Extract the [X, Y] coordinate from the center of the cell holding the provided text.  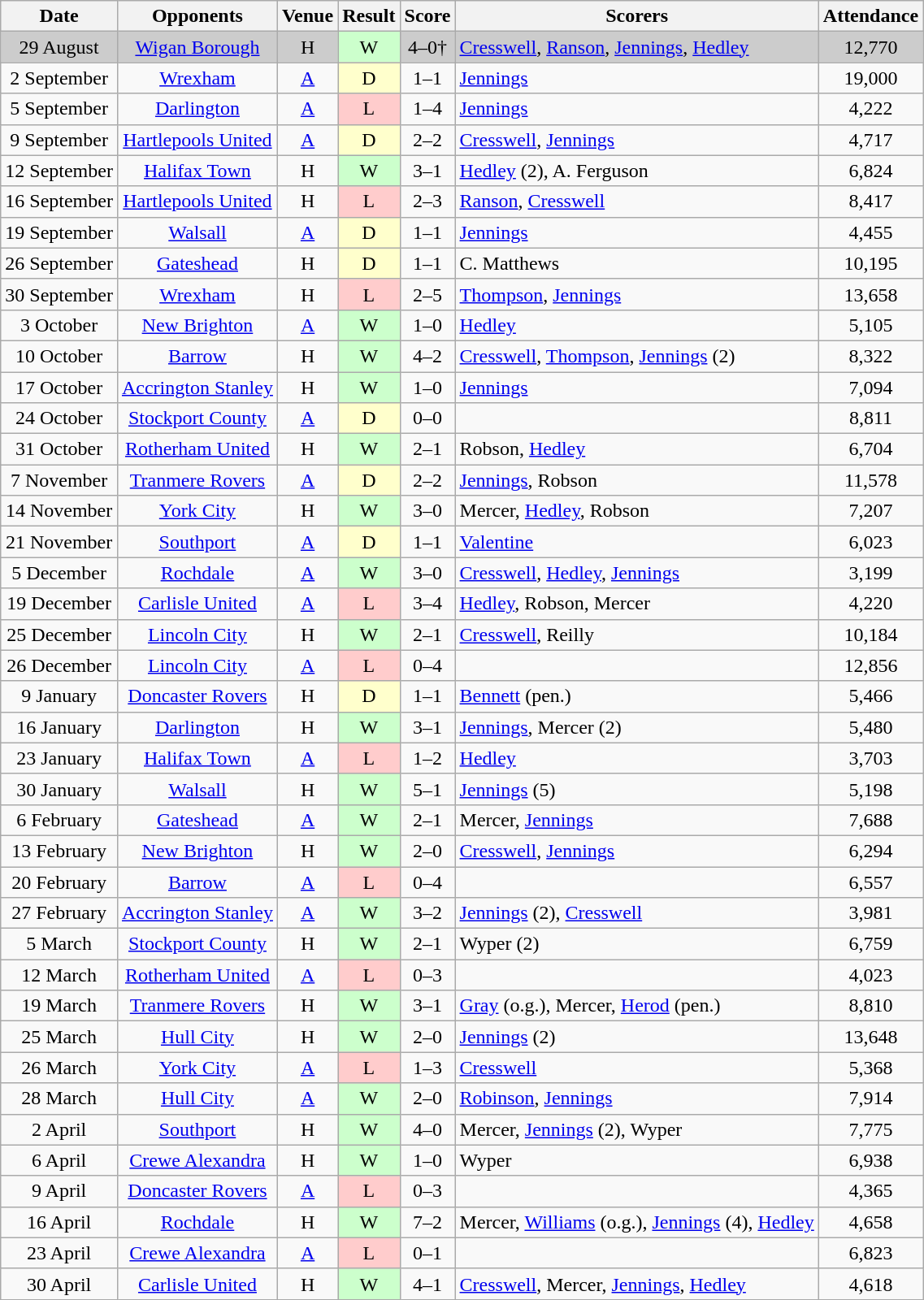
24 October [59, 418]
9 September [59, 140]
Robinson, Jennings [637, 1098]
23 April [59, 1253]
4–0† [427, 47]
16 September [59, 201]
5,466 [870, 696]
17 October [59, 388]
9 January [59, 696]
30 April [59, 1284]
25 December [59, 635]
Mercer, Williams (o.g.), Jennings (4), Hedley [637, 1222]
16 April [59, 1222]
12,770 [870, 47]
8,417 [870, 201]
9 April [59, 1191]
6,023 [870, 542]
Attendance [870, 16]
Jennings (5) [637, 789]
5,105 [870, 325]
2–5 [427, 294]
Wyper (2) [637, 944]
4,220 [870, 604]
8,810 [870, 1006]
7,094 [870, 388]
Cresswell [637, 1068]
20 February [59, 882]
Jennings, Robson [637, 480]
Robson, Hedley [637, 449]
31 October [59, 449]
11,578 [870, 480]
Scorers [637, 16]
Valentine [637, 542]
5 September [59, 109]
1–2 [427, 758]
7 November [59, 480]
6,938 [870, 1160]
12 September [59, 171]
4,717 [870, 140]
7,775 [870, 1129]
Hedley (2), A. Ferguson [637, 171]
5,198 [870, 789]
7,914 [870, 1098]
13 February [59, 851]
26 March [59, 1068]
6,557 [870, 882]
Thompson, Jennings [637, 294]
6,294 [870, 851]
7,688 [870, 820]
6,759 [870, 944]
16 January [59, 727]
19 September [59, 232]
Mercer, Jennings (2), Wyper [637, 1129]
19 December [59, 604]
28 March [59, 1098]
3,199 [870, 573]
2–3 [427, 201]
30 January [59, 789]
Jennings (2), Cresswell [637, 913]
C. Matthews [637, 263]
10 October [59, 356]
Opponents [197, 16]
6,824 [870, 171]
0–0 [427, 418]
4–1 [427, 1284]
29 August [59, 47]
6 February [59, 820]
4,618 [870, 1284]
8,811 [870, 418]
5 March [59, 944]
19,000 [870, 78]
13,658 [870, 294]
21 November [59, 542]
Venue [307, 16]
Result [369, 16]
26 December [59, 665]
19 March [59, 1006]
5–1 [427, 789]
Score [427, 16]
8,322 [870, 356]
Gray (o.g.), Mercer, Herod (pen.) [637, 1006]
27 February [59, 913]
Mercer, Hedley, Robson [637, 511]
1–4 [427, 109]
4,365 [870, 1191]
Hedley, Robson, Mercer [637, 604]
Cresswell, Mercer, Jennings, Hedley [637, 1284]
4,222 [870, 109]
3–2 [427, 913]
Cresswell, Thompson, Jennings (2) [637, 356]
3,981 [870, 913]
Mercer, Jennings [637, 820]
4,658 [870, 1222]
6,704 [870, 449]
Cresswell, Ranson, Jennings, Hedley [637, 47]
2 April [59, 1129]
Wyper [637, 1160]
10,195 [870, 263]
5 December [59, 573]
13,648 [870, 1037]
3,703 [870, 758]
Date [59, 16]
4–0 [427, 1129]
Jennings, Mercer (2) [637, 727]
4,023 [870, 975]
23 January [59, 758]
Wigan Borough [197, 47]
0–1 [427, 1253]
Ranson, Cresswell [637, 201]
Bennett (pen.) [637, 696]
1–3 [427, 1068]
2 September [59, 78]
25 March [59, 1037]
5,368 [870, 1068]
7–2 [427, 1222]
30 September [59, 294]
10,184 [870, 635]
Cresswell, Reilly [637, 635]
Jennings (2) [637, 1037]
4,455 [870, 232]
12 March [59, 975]
12,856 [870, 665]
Cresswell, Hedley, Jennings [637, 573]
6,823 [870, 1253]
7,207 [870, 511]
5,480 [870, 727]
14 November [59, 511]
26 September [59, 263]
3–4 [427, 604]
3 October [59, 325]
4–2 [427, 356]
6 April [59, 1160]
